Locate the cell with the specified text and output its [x, y] center coordinate. 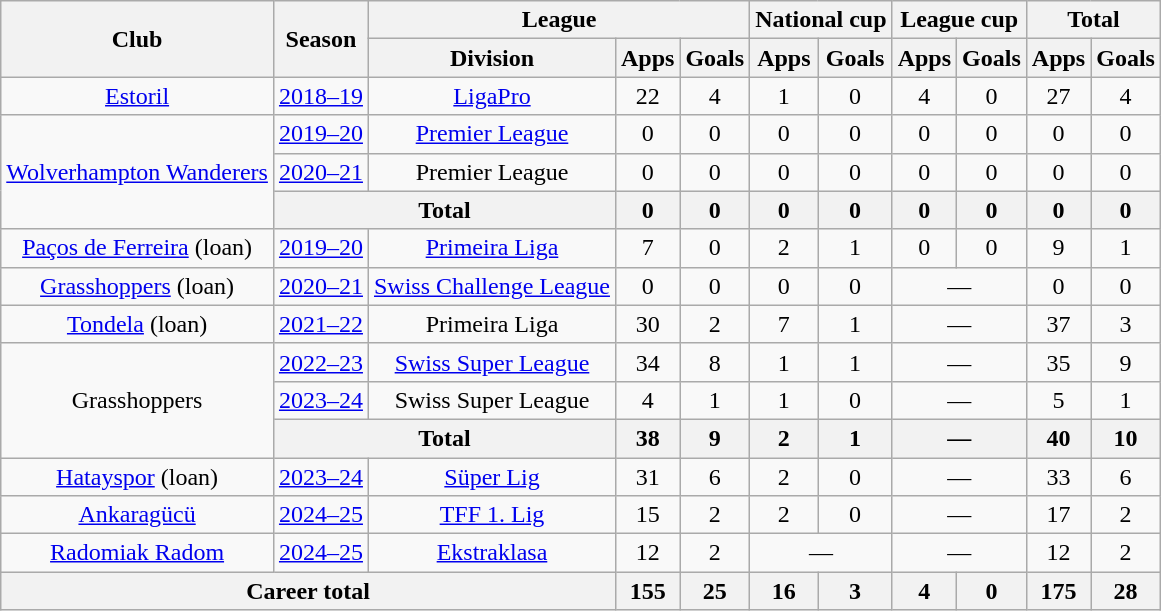
2022–23 [320, 362]
TFF 1. Lig [492, 515]
Club [138, 39]
National cup [821, 20]
38 [647, 438]
22 [647, 96]
Season [320, 39]
34 [647, 362]
15 [647, 515]
League [558, 20]
Radomiak Radom [138, 553]
17 [1058, 515]
175 [1058, 591]
Hatayspor (loan) [138, 477]
25 [715, 591]
Swiss Challenge League [492, 286]
Ankaragücü [138, 515]
Estoril [138, 96]
10 [1126, 438]
8 [715, 362]
Süper Lig [492, 477]
33 [1058, 477]
30 [647, 324]
40 [1058, 438]
Grasshoppers [138, 400]
Wolverhampton Wanderers [138, 172]
2018–19 [320, 96]
Grasshoppers (loan) [138, 286]
16 [784, 591]
37 [1058, 324]
28 [1126, 591]
2021–22 [320, 324]
5 [1058, 400]
Career total [308, 591]
Paços de Ferreira (loan) [138, 248]
League cup [959, 20]
Tondela (loan) [138, 324]
LigaPro [492, 96]
35 [1058, 362]
Ekstraklasa [492, 553]
155 [647, 591]
27 [1058, 96]
31 [647, 477]
Division [492, 58]
